Scan for the cell matching the given text and deliver its (X, Y) coordinate at center. 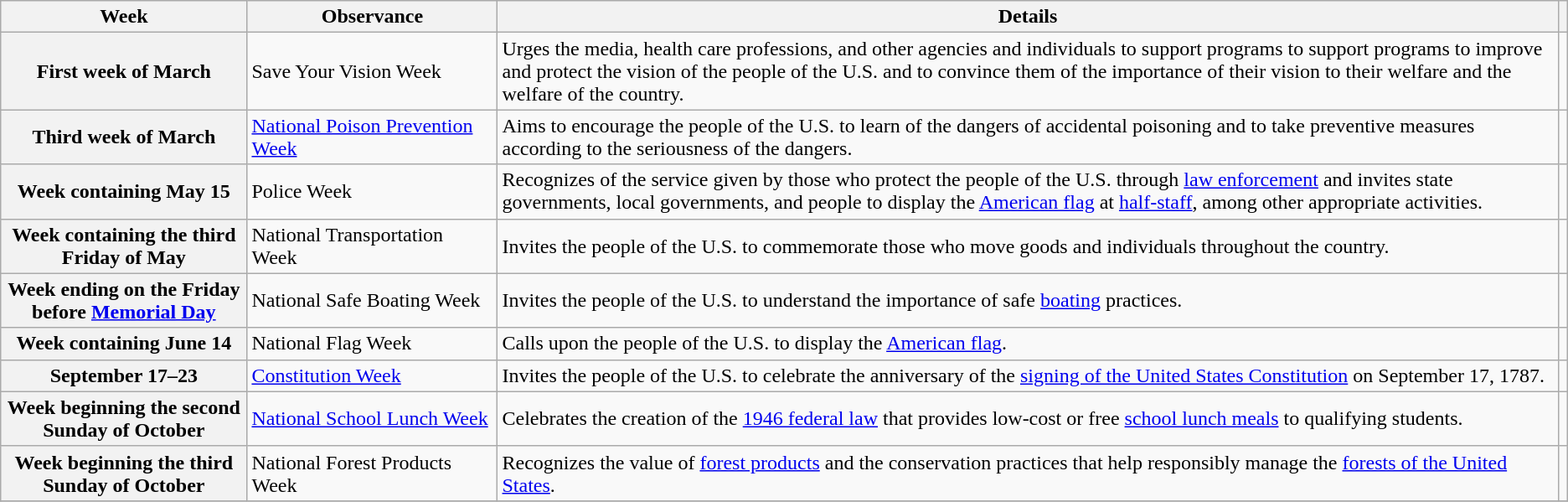
National Flag Week (372, 344)
Week ending on the Friday before Memorial Day (124, 300)
Police Week (372, 191)
Week containing May 15 (124, 191)
Week beginning the second Sunday of October (124, 419)
Celebrates the creation of the 1946 federal law that provides low-cost or free school lunch meals to qualifying students. (1028, 419)
Week (124, 17)
National School Lunch Week (372, 419)
National Transportation Week (372, 246)
Invites the people of the U.S. to understand the importance of safe boating practices. (1028, 300)
Week containing June 14 (124, 344)
Calls upon the people of the U.S. to display the American flag. (1028, 344)
Observance (372, 17)
Constitution Week (372, 375)
Week beginning the third Sunday of October (124, 473)
National Safe Boating Week (372, 300)
First week of March (124, 71)
Third week of March (124, 137)
Details (1028, 17)
Save Your Vision Week (372, 71)
Invites the people of the U.S. to commemorate those who move goods and individuals throughout the country. (1028, 246)
Week containing the third Friday of May (124, 246)
September 17–23 (124, 375)
Invites the people of the U.S. to celebrate the anniversary of the signing of the United States Constitution on September 17, 1787. (1028, 375)
National Forest Products Week (372, 473)
Recognizes the value of forest products and the conservation practices that help responsibly manage the forests of the United States. (1028, 473)
National Poison Prevention Week (372, 137)
